Return the [X, Y] coordinate for the center point of the cell that contains the specified text.  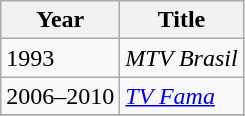
Title [182, 20]
TV Fama [182, 96]
MTV Brasil [182, 58]
2006–2010 [60, 96]
1993 [60, 58]
Year [60, 20]
